Locate the cell with the specified text and output its (x, y) center coordinate. 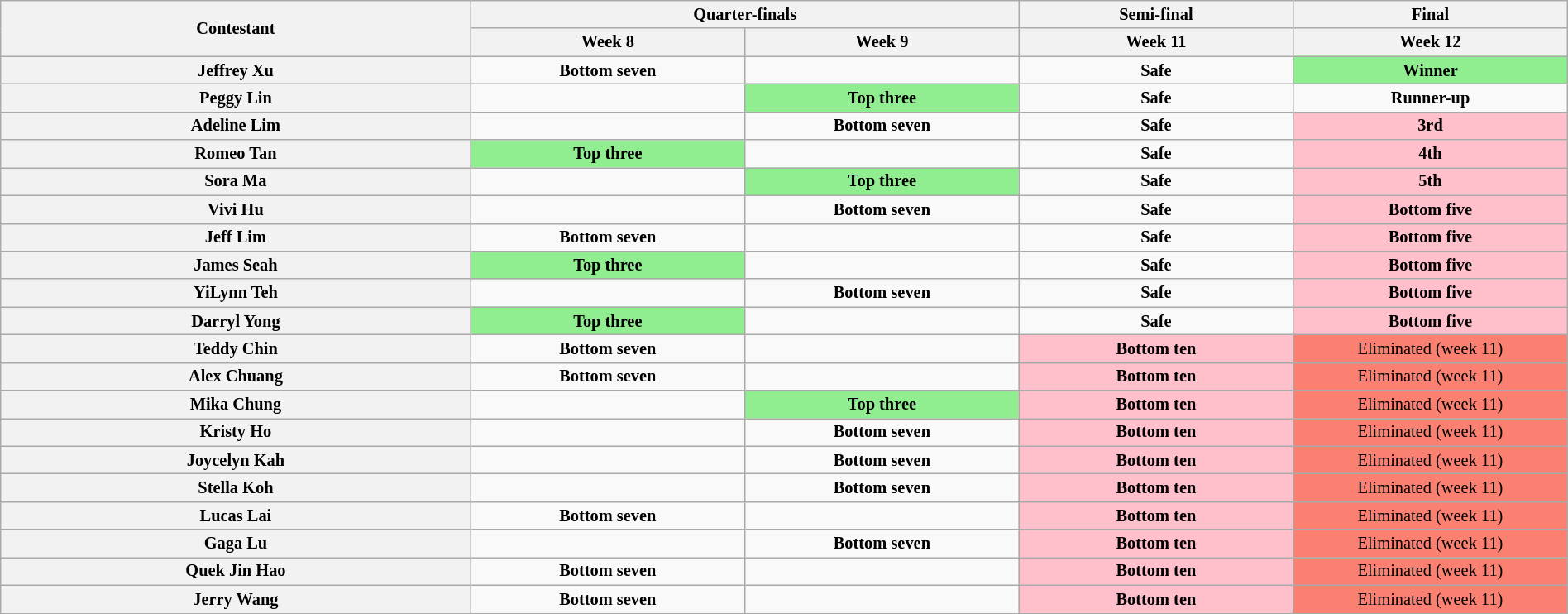
Winner (1431, 70)
3rd (1431, 126)
Final (1431, 14)
Contestant (236, 28)
Jerry Wang (236, 599)
Sora Ma (236, 181)
Mika Chung (236, 405)
James Seah (236, 265)
Alex Chuang (236, 377)
Jeff Lim (236, 237)
Week 8 (608, 42)
Week 12 (1431, 42)
Quarter-finals (744, 14)
Adeline Lim (236, 126)
Darryl Yong (236, 321)
Week 9 (882, 42)
Jeffrey Xu (236, 70)
YiLynn Teh (236, 293)
Gaga Lu (236, 544)
Stella Koh (236, 487)
Week 11 (1156, 42)
Teddy Chin (236, 348)
Joycelyn Kah (236, 460)
Vivi Hu (236, 209)
Romeo Tan (236, 154)
Runner-up (1431, 98)
Kristy Ho (236, 432)
Semi-final (1156, 14)
Lucas Lai (236, 516)
5th (1431, 181)
Quek Jin Hao (236, 571)
Peggy Lin (236, 98)
4th (1431, 154)
